Search for the cell housing the specified text and yield its [x, y] center coordinate. 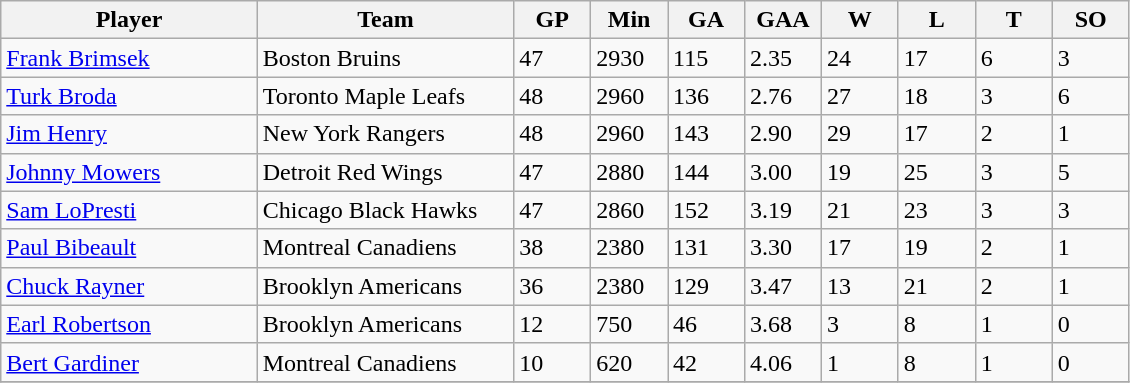
Chicago Black Hawks [385, 210]
Johnny Mowers [129, 172]
Detroit Red Wings [385, 172]
L [936, 20]
Frank Brimsek [129, 58]
2.35 [782, 58]
750 [630, 324]
Player [129, 20]
10 [552, 362]
38 [552, 248]
143 [706, 134]
3.30 [782, 248]
T [1014, 20]
25 [936, 172]
2860 [630, 210]
3.47 [782, 286]
131 [706, 248]
5 [1090, 172]
Sam LoPresti [129, 210]
GA [706, 20]
GP [552, 20]
Min [630, 20]
129 [706, 286]
Earl Robertson [129, 324]
2.90 [782, 134]
New York Rangers [385, 134]
Paul Bibeault [129, 248]
115 [706, 58]
3.68 [782, 324]
24 [860, 58]
GAA [782, 20]
Toronto Maple Leafs [385, 96]
W [860, 20]
Chuck Rayner [129, 286]
136 [706, 96]
18 [936, 96]
46 [706, 324]
Jim Henry [129, 134]
Turk Broda [129, 96]
Team [385, 20]
Boston Bruins [385, 58]
4.06 [782, 362]
2930 [630, 58]
2.76 [782, 96]
12 [552, 324]
42 [706, 362]
SO [1090, 20]
27 [860, 96]
Bert Gardiner [129, 362]
23 [936, 210]
144 [706, 172]
620 [630, 362]
3.19 [782, 210]
3.00 [782, 172]
13 [860, 286]
2880 [630, 172]
152 [706, 210]
36 [552, 286]
29 [860, 134]
